Output the (x, y) coordinate of the center of the cell containing the given text.  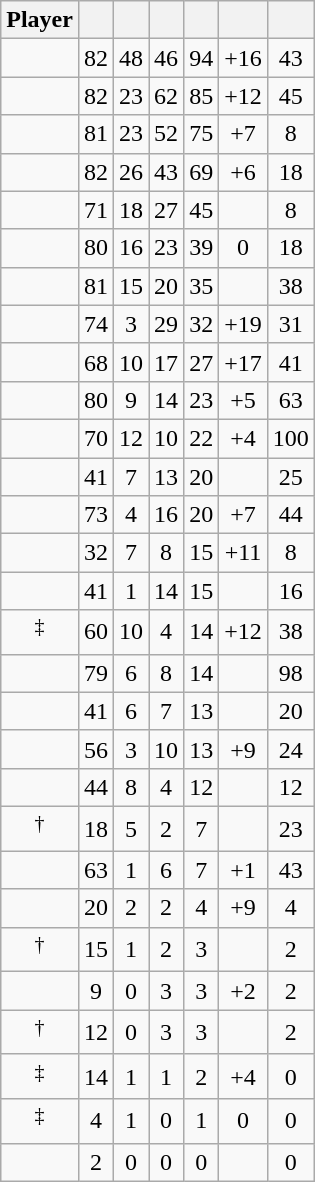
+1 (244, 870)
26 (132, 172)
+2 (244, 991)
74 (96, 324)
79 (96, 673)
48 (132, 58)
29 (166, 324)
17 (166, 362)
46 (166, 58)
24 (290, 749)
71 (96, 210)
+6 (244, 172)
94 (202, 58)
31 (290, 324)
56 (96, 749)
+16 (244, 58)
+11 (244, 553)
25 (290, 477)
85 (202, 96)
Player (40, 20)
39 (202, 248)
70 (96, 438)
98 (290, 673)
73 (96, 515)
+5 (244, 400)
75 (202, 134)
+17 (244, 362)
60 (96, 632)
5 (132, 830)
68 (96, 362)
62 (166, 96)
22 (202, 438)
100 (290, 438)
35 (202, 286)
69 (202, 172)
52 (166, 134)
+19 (244, 324)
